Pinpoint the cell where the given text exists, returning its [X, Y] midpoint coordinate. 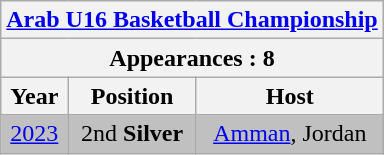
Arab U16 Basketball Championship [192, 20]
Position [132, 96]
Appearances : 8 [192, 58]
Amman, Jordan [290, 134]
Year [34, 96]
2nd Silver [132, 134]
2023 [34, 134]
Host [290, 96]
